Find where the given text appears and provide that cell's center as (X, Y) coordinate. 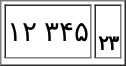
۲۳ (108, 31)
۱۲ ۳۴۵ (48, 31)
